Return the [X, Y] coordinate for the center point of the cell that contains the specified text.  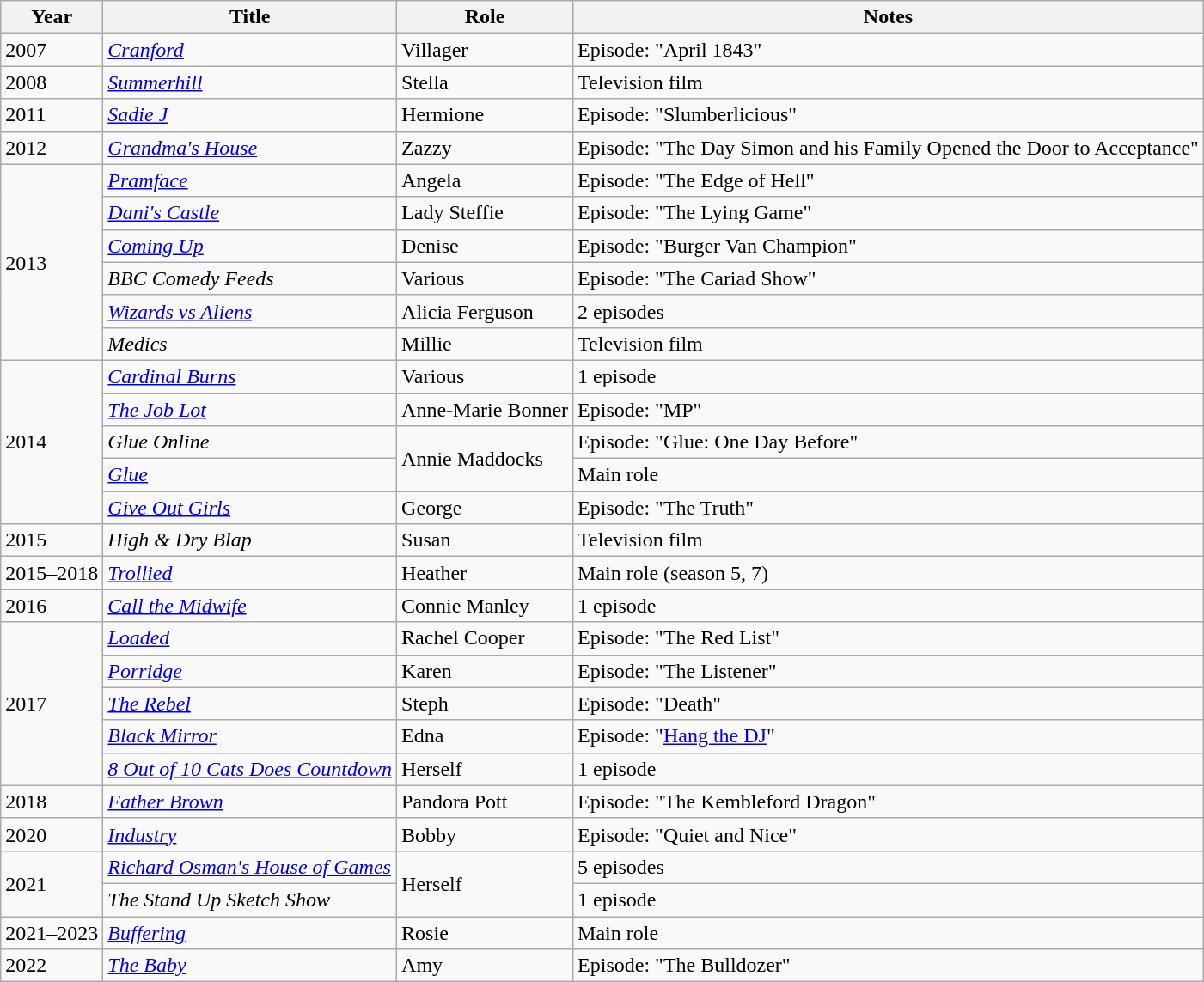
Give Out Girls [250, 508]
Episode: "Glue: One Day Before" [889, 442]
Alicia Ferguson [485, 311]
Pandora Pott [485, 802]
Medics [250, 344]
Stella [485, 82]
Amy [485, 966]
Coming Up [250, 246]
Trollied [250, 573]
Glue Online [250, 442]
Grandma's House [250, 148]
Episode: "The Listener" [889, 671]
Lady Steffie [485, 213]
2014 [52, 442]
Episode: "The Truth" [889, 508]
5 episodes [889, 867]
8 Out of 10 Cats Does Countdown [250, 769]
2007 [52, 50]
Episode: "The Red List" [889, 638]
Father Brown [250, 802]
Pramface [250, 180]
Karen [485, 671]
Bobby [485, 834]
Black Mirror [250, 736]
Episode: "The Bulldozer" [889, 966]
Denise [485, 246]
Wizards vs Aliens [250, 311]
Glue [250, 475]
Cranford [250, 50]
Annie Maddocks [485, 459]
Episode: "Quiet and Nice" [889, 834]
Sadie J [250, 115]
Episode: "Death" [889, 704]
George [485, 508]
Episode: "The Day Simon and his Family Opened the Door to Acceptance" [889, 148]
Episode: "April 1843" [889, 50]
Episode: "The Kembleford Dragon" [889, 802]
The Rebel [250, 704]
2011 [52, 115]
Heather [485, 573]
Dani's Castle [250, 213]
Episode: "Hang the DJ" [889, 736]
2 episodes [889, 311]
Year [52, 17]
The Stand Up Sketch Show [250, 900]
2020 [52, 834]
Loaded [250, 638]
Millie [485, 344]
Rachel Cooper [485, 638]
Steph [485, 704]
2022 [52, 966]
Episode: "Slumberlicious" [889, 115]
Edna [485, 736]
Cardinal Burns [250, 376]
Industry [250, 834]
High & Dry Blap [250, 540]
Episode: "The Cariad Show" [889, 278]
Richard Osman's House of Games [250, 867]
2021 [52, 883]
Notes [889, 17]
2012 [52, 148]
Episode: "MP" [889, 410]
2016 [52, 606]
2008 [52, 82]
Summerhill [250, 82]
Call the Midwife [250, 606]
Rosie [485, 932]
Villager [485, 50]
Episode: "The Edge of Hell" [889, 180]
2017 [52, 704]
2013 [52, 262]
Porridge [250, 671]
Main role (season 5, 7) [889, 573]
Title [250, 17]
Anne-Marie Bonner [485, 410]
The Baby [250, 966]
The Job Lot [250, 410]
Angela [485, 180]
Episode: "Burger Van Champion" [889, 246]
Susan [485, 540]
Zazzy [485, 148]
Connie Manley [485, 606]
Role [485, 17]
Buffering [250, 932]
Episode: "The Lying Game" [889, 213]
2015–2018 [52, 573]
Hermione [485, 115]
2021–2023 [52, 932]
BBC Comedy Feeds [250, 278]
2015 [52, 540]
2018 [52, 802]
